Provide the (x, y) coordinate of the cell's center where the given text is located.  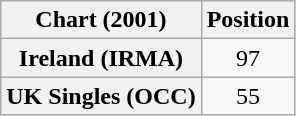
Position (248, 20)
Ireland (IRMA) (101, 58)
Chart (2001) (101, 20)
97 (248, 58)
55 (248, 96)
UK Singles (OCC) (101, 96)
